Search for the cell housing the specified text and yield its (X, Y) center coordinate. 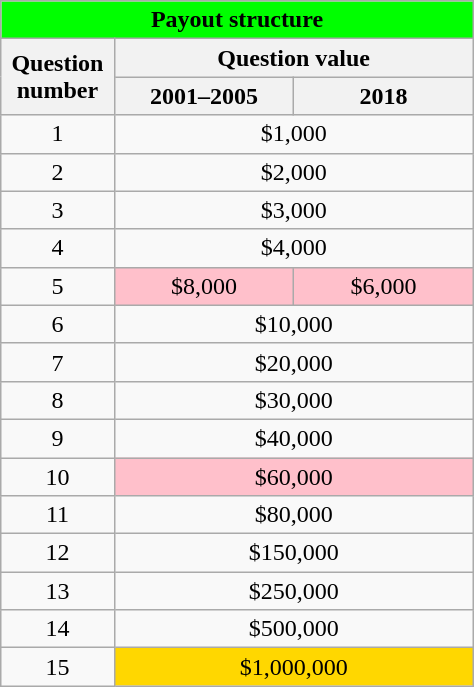
4 (58, 248)
$10,000 (294, 324)
13 (58, 591)
$250,000 (294, 591)
$3,000 (294, 210)
$2,000 (294, 172)
$6,000 (384, 286)
15 (58, 667)
11 (58, 515)
$1,000 (294, 134)
3 (58, 210)
5 (58, 286)
Question value (294, 58)
$20,000 (294, 362)
$150,000 (294, 553)
$60,000 (294, 477)
12 (58, 553)
$80,000 (294, 515)
$500,000 (294, 629)
$40,000 (294, 438)
7 (58, 362)
6 (58, 324)
1 (58, 134)
$30,000 (294, 400)
8 (58, 400)
$1,000,000 (294, 667)
2018 (384, 96)
2001–2005 (204, 96)
Payout structure (237, 20)
14 (58, 629)
Question number (58, 77)
9 (58, 438)
$8,000 (204, 286)
10 (58, 477)
$4,000 (294, 248)
2 (58, 172)
